Detect which cell encompasses the target text, then output its (x, y) center coordinate. 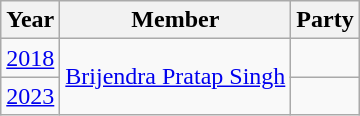
2018 (30, 58)
Member (176, 20)
Year (30, 20)
Party (325, 20)
2023 (30, 96)
Brijendra Pratap Singh (176, 77)
